Capture the cell that displays the provided text and extract its (X, Y) central coordinate. 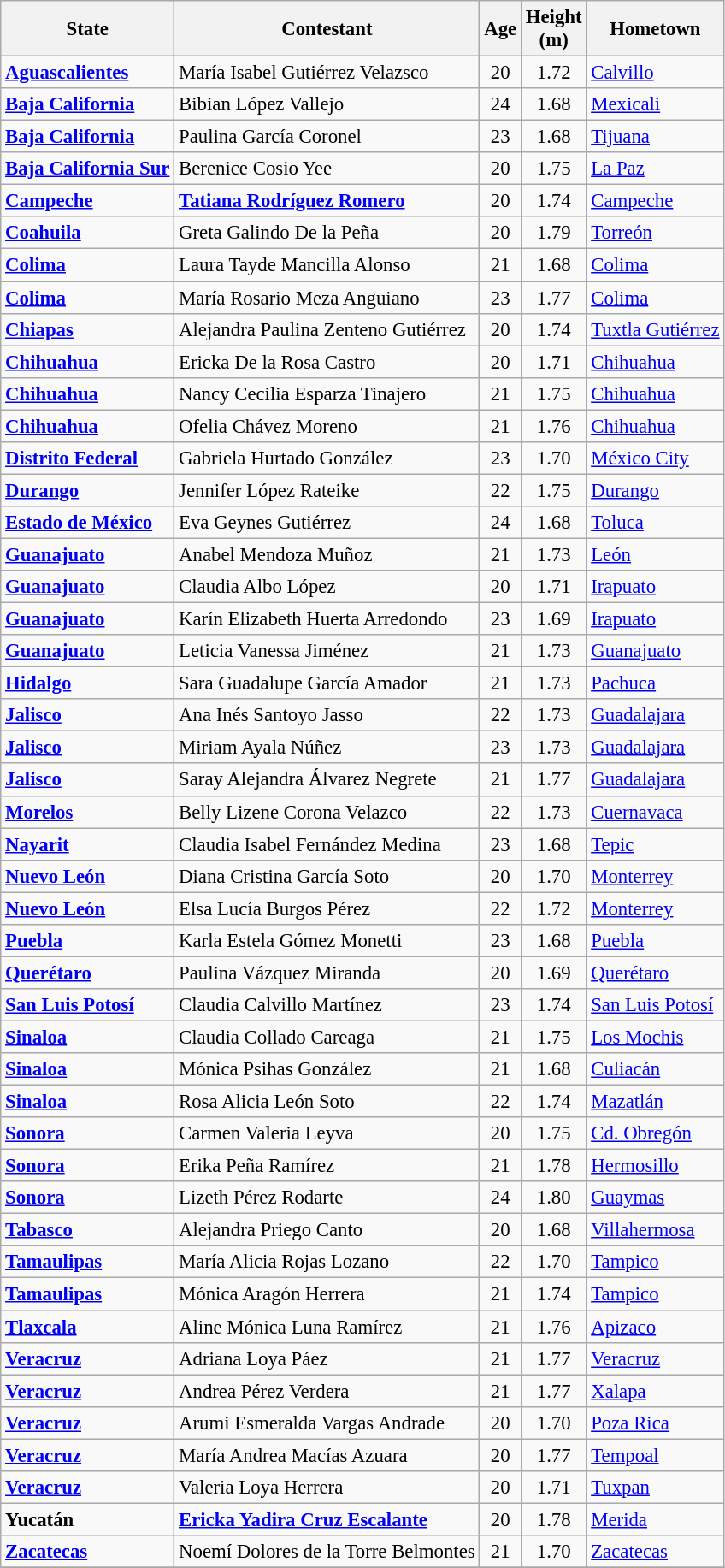
María Andrea Macías Azuara (327, 1455)
Tijuana (655, 137)
Andrea Pérez Verdera (327, 1391)
Aline Mónica Luna Ramírez (327, 1327)
Apizaco (655, 1327)
Adriana Loya Páez (327, 1358)
Tempoal (655, 1455)
Paulina Vázquez Miranda (327, 973)
Hometown (655, 29)
Cuernavaca (655, 812)
Diana Cristina García Soto (327, 876)
Contestant (327, 29)
Jennifer López Rateike (327, 490)
Yucatán (87, 1519)
Paulina García Coronel (327, 137)
Guaymas (655, 1198)
Height (m) (553, 29)
Tabasco (87, 1230)
Elsa Lucía Burgos Pérez (327, 908)
Eva Geynes Gutiérrez (327, 523)
Gabriela Hurtado González (327, 459)
Estado de México (87, 523)
Erika Peña Ramírez (327, 1166)
Valeria Loya Herrera (327, 1488)
Tuxpan (655, 1488)
Tepic (655, 844)
Anabel Mendoza Muñoz (327, 554)
Alejandra Priego Canto (327, 1230)
Ofelia Chávez Moreno (327, 426)
Baja California Sur (87, 169)
Distrito Federal (87, 459)
Nancy Cecilia Esparza Tinajero (327, 393)
Poza Rica (655, 1423)
Culiacán (655, 1069)
Karín Elizabeth Huerta Arredondo (327, 619)
Rosa Alicia León Soto (327, 1102)
Calvillo (655, 73)
Merida (655, 1519)
Claudia Albo López (327, 587)
Mexicali (655, 104)
Tatiana Rodríguez Romero (327, 201)
Coahuila (87, 234)
Tlaxcala (87, 1327)
Los Mochis (655, 1037)
Berenice Cosio Yee (327, 169)
Torreón (655, 234)
México City (655, 459)
Noemí Dolores de la Torre Belmontes (327, 1552)
Lizeth Pérez Rodarte (327, 1198)
Leticia Vanessa Jiménez (327, 651)
Saray Alejandra Álvarez Negrete (327, 780)
State (87, 29)
Ericka Yadira Cruz Escalante (327, 1519)
Tuxtla Gutiérrez (655, 329)
1.79 (553, 234)
Toluca (655, 523)
Mónica Aragón Herrera (327, 1294)
María Isabel Gutiérrez Velazsco (327, 73)
La Paz (655, 169)
Laura Tayde Mancilla Alonso (327, 265)
Chiapas (87, 329)
Claudia Collado Careaga (327, 1037)
Aguascalientes (87, 73)
Claudia Calvillo Martínez (327, 1005)
Claudia Isabel Fernández Medina (327, 844)
Ericka De la Rosa Castro (327, 362)
Bibian López Vallejo (327, 104)
Miriam Ayala Núñez (327, 748)
Hidalgo (87, 683)
Carmen Valeria Leyva (327, 1133)
Morelos (87, 812)
Arumi Esmeralda Vargas Andrade (327, 1423)
Greta Galindo De la Peña (327, 234)
1.80 (553, 1198)
Sara Guadalupe García Amador (327, 683)
Villahermosa (655, 1230)
Nayarit (87, 844)
Cd. Obregón (655, 1133)
Xalapa (655, 1391)
Karla Estela Gómez Monetti (327, 941)
Hermosillo (655, 1166)
Pachuca (655, 683)
María Rosario Meza Anguiano (327, 298)
Alejandra Paulina Zenteno Gutiérrez (327, 329)
Mazatlán (655, 1102)
León (655, 554)
Belly Lizene Corona Velazco (327, 812)
Mónica Psihas González (327, 1069)
Ana Inés Santoyo Jasso (327, 715)
Age (501, 29)
María Alicia Rojas Lozano (327, 1262)
